Detect which cell encompasses the target text, then output its [X, Y] center coordinate. 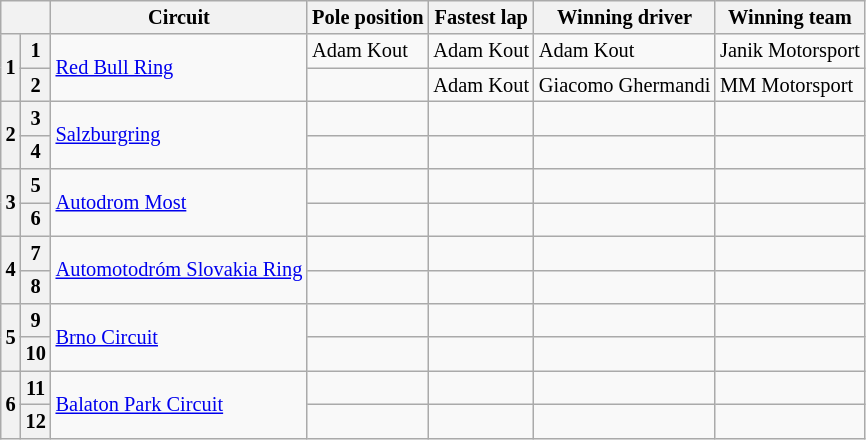
Balaton Park Circuit [180, 404]
Fastest lap [482, 17]
12 [36, 421]
10 [36, 354]
MM Motorsport [790, 85]
9 [36, 320]
Red Bull Ring [180, 68]
Winning driver [624, 17]
Salzburgring [180, 134]
Winning team [790, 17]
Brno Circuit [180, 336]
11 [36, 388]
Circuit [180, 17]
Autodrom Most [180, 202]
8 [36, 287]
Automotodróm Slovakia Ring [180, 270]
Janik Motorsport [790, 51]
Giacomo Ghermandi [624, 85]
7 [36, 253]
Pole position [368, 17]
